Extract the (x, y) coordinate from the center of the cell holding the provided text.  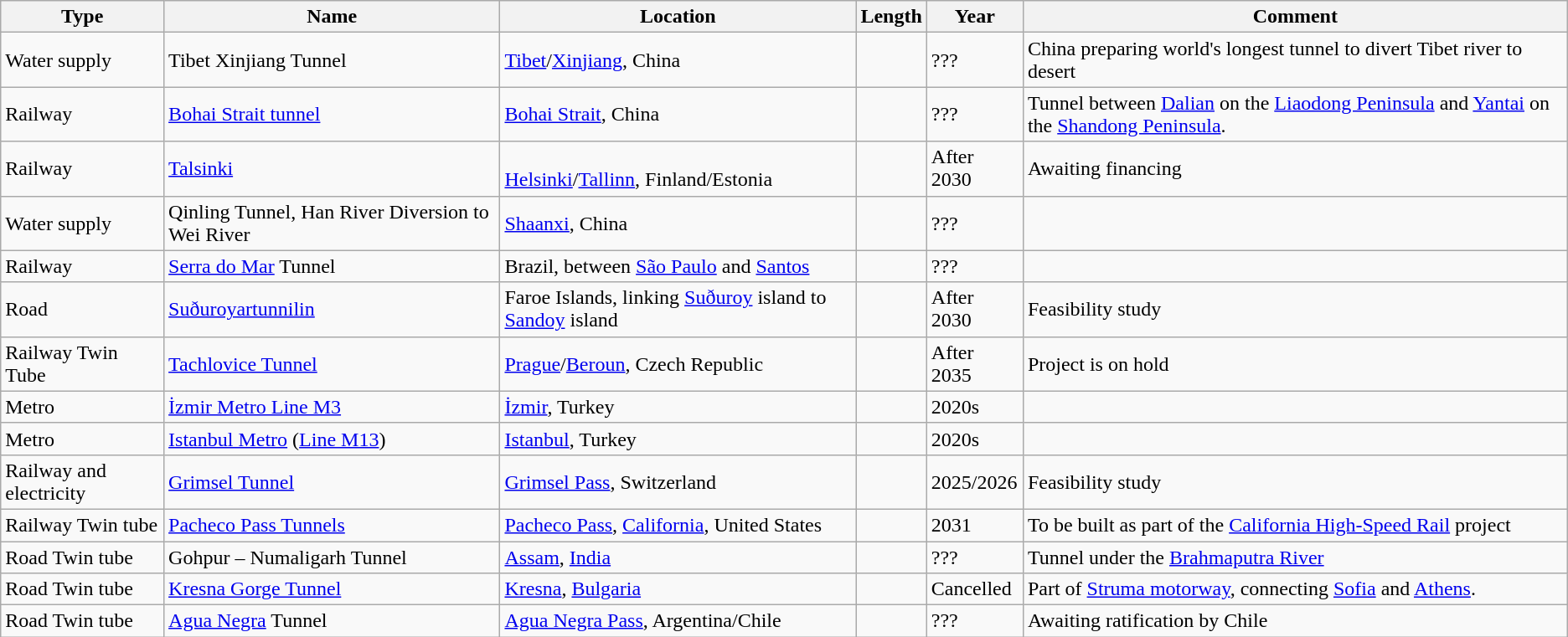
Suðuroyartunnilin (332, 310)
Length (891, 17)
To be built as part of the California High-Speed Rail project (1295, 525)
Cancelled (975, 589)
Awaiting ratification by Chile (1295, 621)
Location (678, 17)
Pacheco Pass Tunnels (332, 525)
Qinling Tunnel, Han River Diversion to Wei River (332, 223)
Helsinki/Tallinn, Finland/Estonia (678, 169)
Bohai Strait tunnel (332, 114)
Gohpur – Numaligarh Tunnel (332, 557)
Kresna, Bulgaria (678, 589)
Tunnel between Dalian on the Liaodong Peninsula and Yantai on the Shandong Peninsula. (1295, 114)
Year (975, 17)
Pacheco Pass, California, United States (678, 525)
Prague/Beroun, Czech Republic (678, 363)
Shaanxi, China (678, 223)
Talsinki (332, 169)
Railway and electricity (82, 482)
Grimsel Tunnel (332, 482)
Project is on hold (1295, 363)
İzmir Metro Line M3 (332, 407)
2031 (975, 525)
Tunnel under the Brahmaputra River (1295, 557)
Tibet/Xinjiang, China (678, 60)
After 2035 (975, 363)
Grimsel Pass, Switzerland (678, 482)
China preparing world's longest tunnel to divert Tibet river to desert (1295, 60)
Part of Struma motorway, connecting Sofia and Athens. (1295, 589)
Type (82, 17)
Agua Negra Pass, Argentina/Chile (678, 621)
Awaiting financing (1295, 169)
Agua Negra Tunnel (332, 621)
Comment (1295, 17)
Istanbul Metro (Line M13) (332, 439)
Railway Twin Tube (82, 363)
Brazil, between São Paulo and Santos (678, 266)
Bohai Strait, China (678, 114)
Serra do Mar Tunnel (332, 266)
Faroe Islands, linking Suðuroy island to Sandoy island (678, 310)
2025/2026 (975, 482)
Tibet Xinjiang Tunnel (332, 60)
Assam, India (678, 557)
Name (332, 17)
Kresna Gorge Tunnel (332, 589)
Road (82, 310)
Istanbul, Turkey (678, 439)
İzmir, Turkey (678, 407)
Railway Twin tube (82, 525)
Tachlovice Tunnel (332, 363)
